Return (x, y) of the center of cell containing provided text 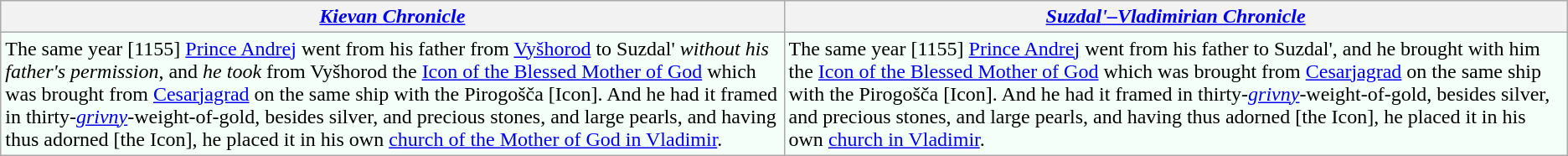
Suzdal'–Vladimirian Chronicle (1176, 17)
Kievan Chronicle (392, 17)
